Return the [x, y] coordinate for the center point of the cell that contains the specified text.  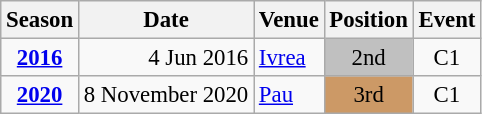
Ivrea [290, 58]
2020 [40, 95]
Venue [290, 20]
2nd [368, 58]
8 November 2020 [166, 95]
Date [166, 20]
Position [368, 20]
Season [40, 20]
2016 [40, 58]
3rd [368, 95]
4 Jun 2016 [166, 58]
Event [447, 20]
Pau [290, 95]
